Return [x, y] of the center of cell containing provided text 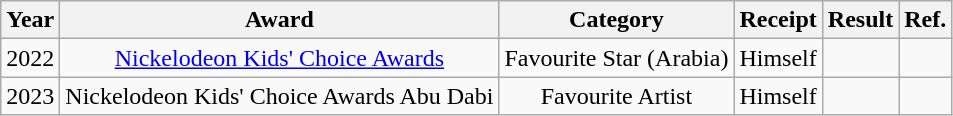
Favourite Star (Arabia) [616, 58]
Nickelodeon Kids' Choice Awards Abu Dabi [280, 96]
Category [616, 20]
Ref. [926, 20]
2023 [30, 96]
Favourite Artist [616, 96]
2022 [30, 58]
Award [280, 20]
Year [30, 20]
Result [860, 20]
Receipt [778, 20]
Nickelodeon Kids' Choice Awards [280, 58]
